Scan for the cell matching the given text and deliver its (x, y) coordinate at center. 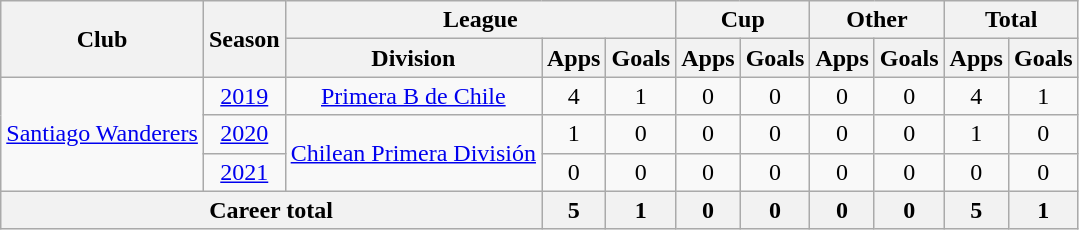
2019 (244, 96)
Primera B de Chile (413, 96)
Chilean Primera División (413, 153)
Santiago Wanderers (102, 134)
Other (877, 20)
League (480, 20)
2020 (244, 134)
Career total (272, 210)
Total (1011, 20)
Club (102, 39)
Season (244, 39)
Cup (743, 20)
2021 (244, 172)
Division (413, 58)
